From the cell containing the given text, extract its center point as (x, y) coordinate. 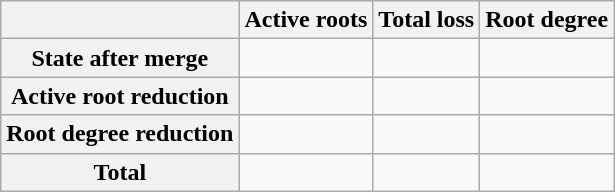
Root degree reduction (120, 134)
Root degree (547, 20)
Active root reduction (120, 96)
Total loss (426, 20)
Active roots (306, 20)
State after merge (120, 58)
Total (120, 172)
